Determine the (X, Y) coordinate at the center of the cell enclosing the given text.  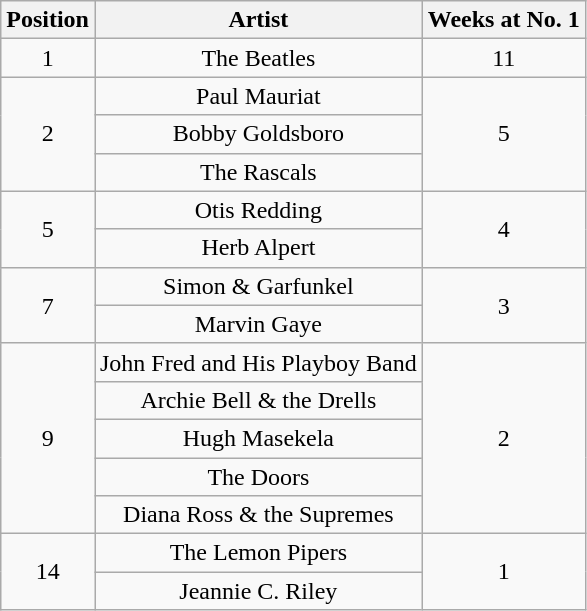
4 (504, 229)
Herb Alpert (258, 248)
Archie Bell & the Drells (258, 400)
Artist (258, 20)
Hugh Masekela (258, 438)
9 (48, 438)
Otis Redding (258, 210)
Bobby Goldsboro (258, 134)
Weeks at No. 1 (504, 20)
The Rascals (258, 172)
3 (504, 305)
Diana Ross & the Supremes (258, 515)
Position (48, 20)
The Doors (258, 477)
John Fred and His Playboy Band (258, 362)
Paul Mauriat (258, 96)
14 (48, 572)
Jeannie C. Riley (258, 591)
The Beatles (258, 58)
Simon & Garfunkel (258, 286)
The Lemon Pipers (258, 553)
11 (504, 58)
Marvin Gaye (258, 324)
7 (48, 305)
